Scan for the cell matching the given text and deliver its [X, Y] coordinate at center. 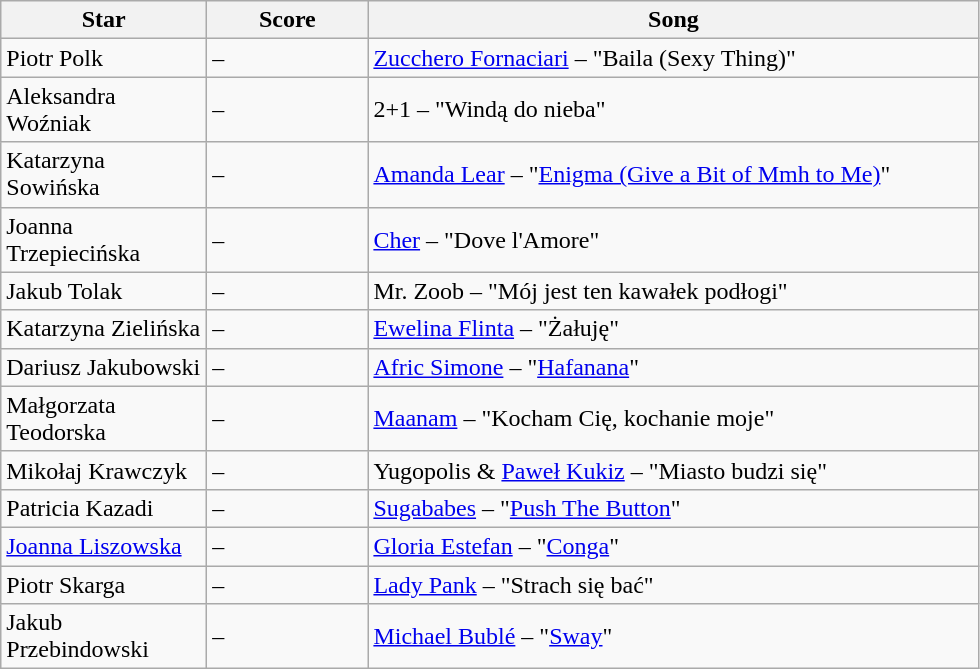
Lady Pank – "Strach się bać" [674, 585]
Score [288, 20]
Mikołaj Krawczyk [104, 470]
2+1 – "Windą do nieba" [674, 110]
Katarzyna Sowińska [104, 174]
Maanam – "Kocham Cię, kochanie moje" [674, 418]
Song [674, 20]
Afric Simone – "Hafanana" [674, 367]
Michael Bublé – "Sway" [674, 636]
Joanna Trzepiecińska [104, 240]
Yugopolis & Paweł Kukiz – "Miasto budzi się" [674, 470]
Ewelina Flinta – "Żałuję" [674, 329]
Piotr Polk [104, 58]
Cher – "Dove l'Amore" [674, 240]
Małgorzata Teodorska [104, 418]
Katarzyna Zielińska [104, 329]
Aleksandra Woźniak [104, 110]
Dariusz Jakubowski [104, 367]
Amanda Lear – "Enigma (Give a Bit of Mmh to Me)" [674, 174]
Mr. Zoob – "Mój jest ten kawałek podłogi" [674, 291]
Piotr Skarga [104, 585]
Sugababes – "Push The Button" [674, 508]
Jakub Tolak [104, 291]
Jakub Przebindowski [104, 636]
Joanna Liszowska [104, 546]
Patricia Kazadi [104, 508]
Star [104, 20]
Gloria Estefan – "Conga" [674, 546]
Zucchero Fornaciari – "Baila (Sexy Thing)" [674, 58]
